Return (X, Y) of the center of cell containing provided text 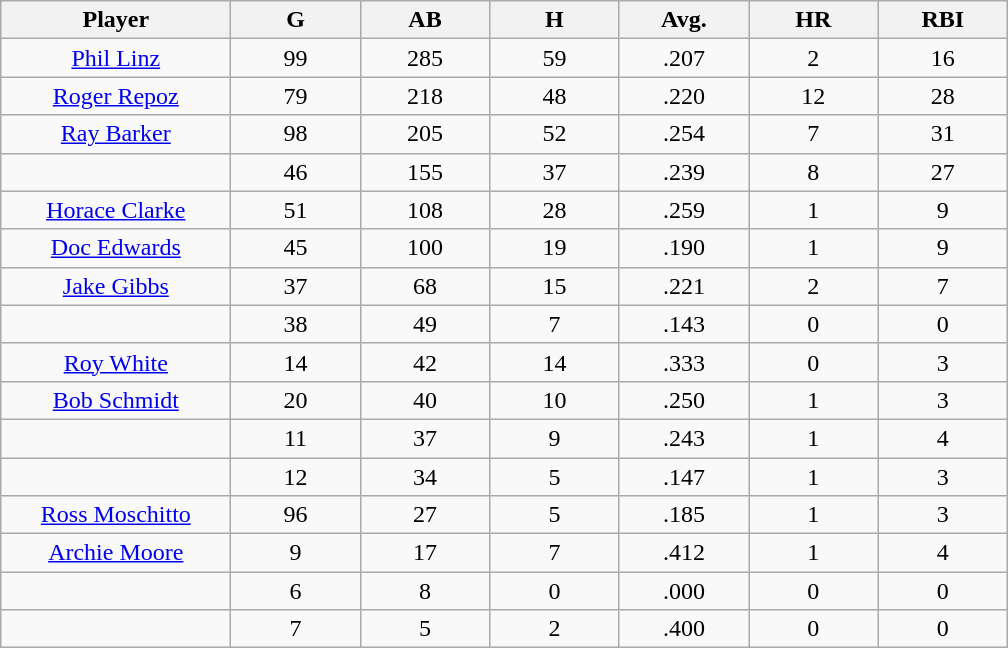
Ray Barker (116, 134)
68 (424, 286)
48 (554, 96)
.185 (684, 515)
.147 (684, 477)
108 (424, 210)
.259 (684, 210)
Bob Schmidt (116, 400)
16 (942, 58)
.254 (684, 134)
.412 (684, 553)
10 (554, 400)
.333 (684, 362)
46 (296, 172)
Horace Clarke (116, 210)
40 (424, 400)
.207 (684, 58)
52 (554, 134)
31 (942, 134)
.250 (684, 400)
AB (424, 20)
Avg. (684, 20)
H (554, 20)
34 (424, 477)
99 (296, 58)
.143 (684, 324)
98 (296, 134)
Ross Moschitto (116, 515)
38 (296, 324)
Phil Linz (116, 58)
51 (296, 210)
.190 (684, 248)
15 (554, 286)
100 (424, 248)
HR (814, 20)
RBI (942, 20)
79 (296, 96)
.000 (684, 591)
59 (554, 58)
.221 (684, 286)
11 (296, 438)
155 (424, 172)
.239 (684, 172)
96 (296, 515)
G (296, 20)
19 (554, 248)
285 (424, 58)
Archie Moore (116, 553)
.400 (684, 629)
.243 (684, 438)
Roy White (116, 362)
Player (116, 20)
6 (296, 591)
45 (296, 248)
42 (424, 362)
Roger Repoz (116, 96)
20 (296, 400)
49 (424, 324)
Jake Gibbs (116, 286)
205 (424, 134)
Doc Edwards (116, 248)
.220 (684, 96)
17 (424, 553)
218 (424, 96)
